Capture the cell that displays the provided text and extract its [x, y] central coordinate. 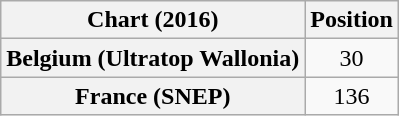
Belgium (Ultratop Wallonia) [153, 58]
Chart (2016) [153, 20]
136 [352, 96]
France (SNEP) [153, 96]
30 [352, 58]
Position [352, 20]
